From the cell containing the given text, extract its center point as [X, Y] coordinate. 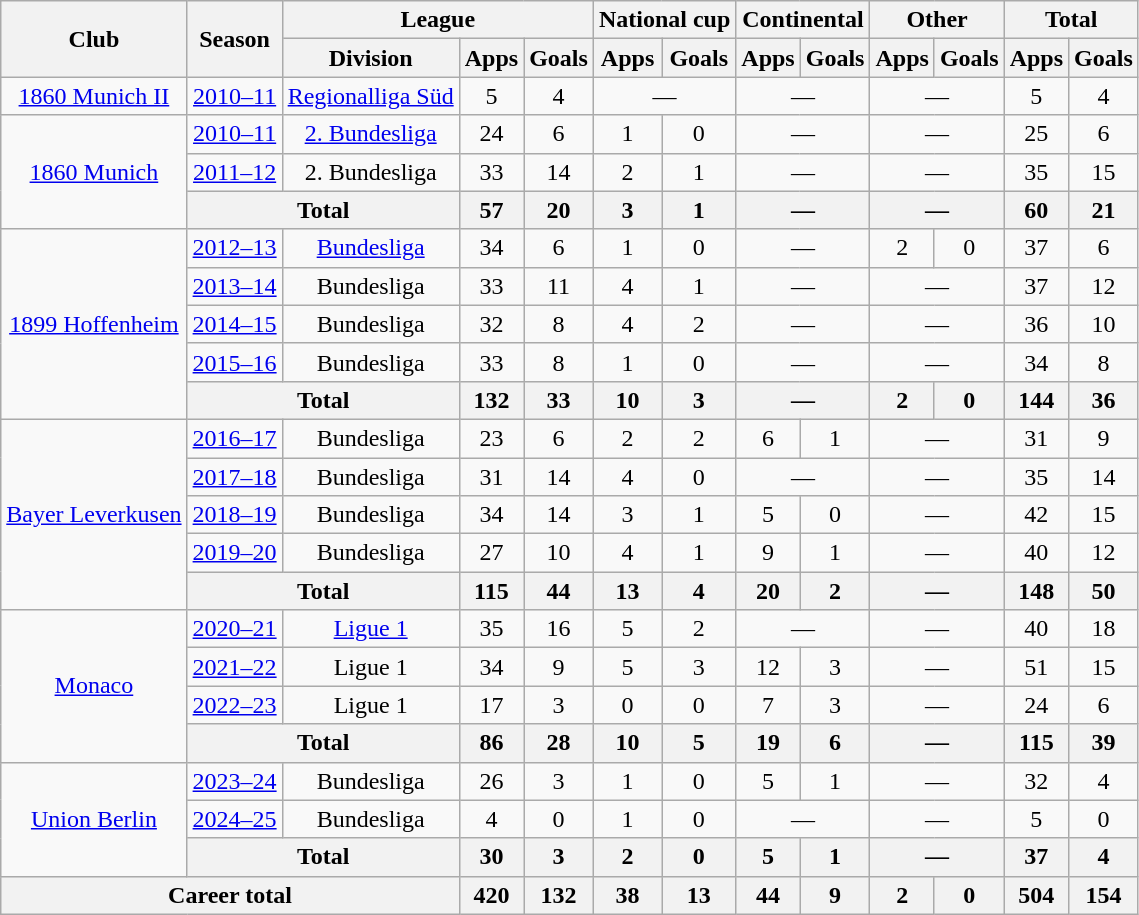
2022–23 [234, 705]
86 [491, 743]
17 [491, 705]
23 [491, 438]
2023–24 [234, 781]
154 [1104, 895]
Other [937, 20]
2018–19 [234, 515]
Regionalliga Süd [370, 96]
420 [491, 895]
Union Berlin [94, 819]
2016–17 [234, 438]
2011–12 [234, 172]
2017–18 [234, 477]
2015–16 [234, 362]
2013–14 [234, 286]
Club [94, 39]
504 [1036, 895]
144 [1036, 400]
2021–22 [234, 667]
57 [491, 210]
42 [1036, 515]
Bayer Leverkusen [94, 514]
Division [370, 58]
18 [1104, 629]
19 [768, 743]
148 [1036, 591]
2019–20 [234, 553]
League [438, 20]
60 [1036, 210]
Career total [230, 895]
1899 Hoffenheim [94, 324]
1860 Munich II [94, 96]
7 [768, 705]
2014–15 [234, 324]
21 [1104, 210]
Continental [803, 20]
27 [491, 553]
38 [627, 895]
Monaco [94, 686]
1860 Munich [94, 172]
Season [234, 39]
28 [559, 743]
51 [1036, 667]
39 [1104, 743]
11 [559, 286]
2024–25 [234, 819]
30 [491, 857]
2020–21 [234, 629]
26 [491, 781]
National cup [664, 20]
25 [1036, 134]
16 [559, 629]
2012–13 [234, 248]
50 [1104, 591]
